From the cell containing the given text, extract its center point as (X, Y) coordinate. 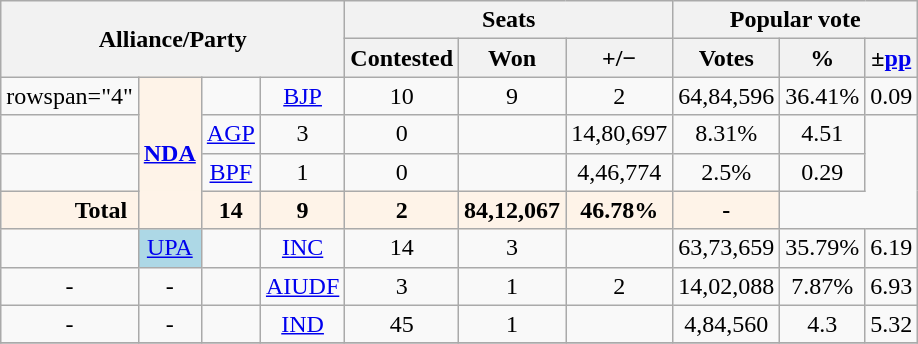
BPF (230, 172)
14,02,088 (726, 286)
Votes (726, 58)
6.19 (892, 248)
0.29 (822, 172)
AGP (230, 134)
0.09 (892, 96)
IND (302, 324)
2.5% (726, 172)
36.41% (822, 96)
Total (102, 210)
14,80,697 (620, 134)
rowspan="4" (70, 96)
Alliance/Party (173, 39)
4.51 (822, 134)
BJP (302, 96)
64,84,596 (726, 96)
±pp (892, 58)
UPA (170, 248)
Contested (402, 58)
% (822, 58)
35.79% (822, 248)
4,46,774 (620, 172)
NDA (170, 153)
4.3 (822, 324)
45 (402, 324)
AIUDF (302, 286)
6.93 (892, 286)
8.31% (726, 134)
+/− (620, 58)
Popular vote (796, 20)
46.78% (620, 210)
7.87% (822, 286)
5.32 (892, 324)
84,12,067 (512, 210)
INC (302, 248)
10 (402, 96)
Won (512, 58)
4,84,560 (726, 324)
63,73,659 (726, 248)
Seats (509, 20)
